Return (x, y) of the center of cell containing provided text 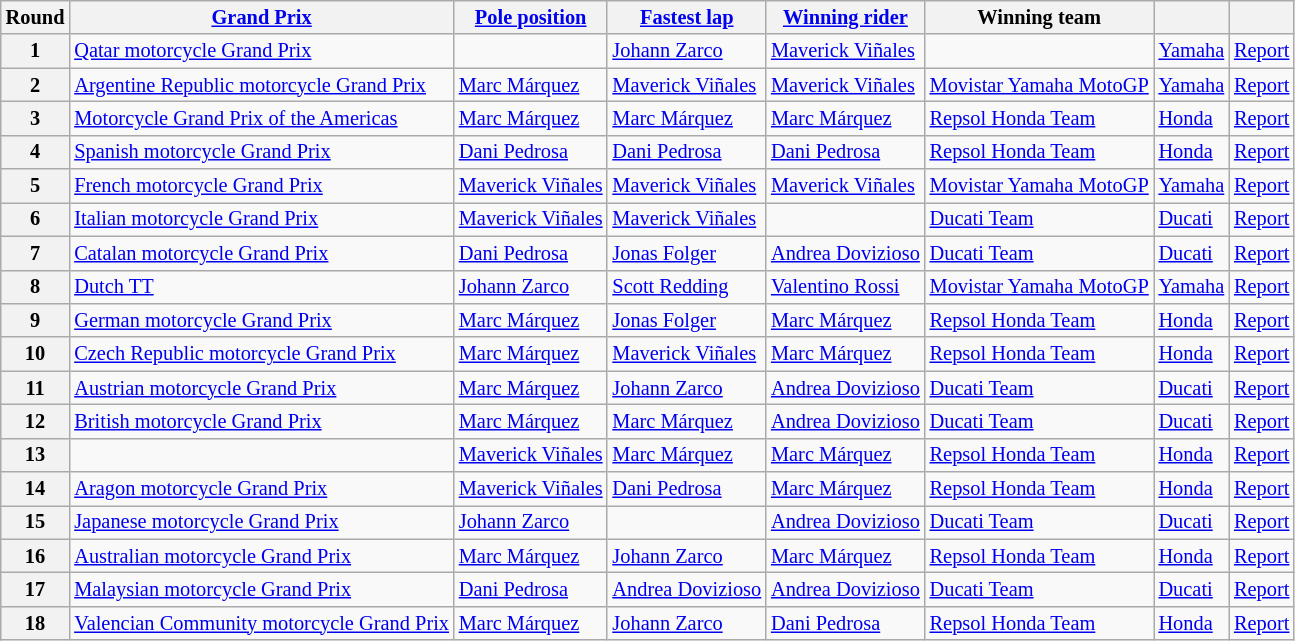
French motorcycle Grand Prix (262, 186)
Round (36, 17)
1 (36, 51)
Motorcycle Grand Prix of the Americas (262, 118)
2 (36, 85)
9 (36, 320)
Scott Redding (686, 287)
10 (36, 354)
3 (36, 118)
Pole position (531, 17)
6 (36, 219)
Czech Republic motorcycle Grand Prix (262, 354)
Grand Prix (262, 17)
8 (36, 287)
14 (36, 489)
18 (36, 623)
Winning team (1040, 17)
Dutch TT (262, 287)
12 (36, 421)
4 (36, 152)
16 (36, 556)
Japanese motorcycle Grand Prix (262, 522)
German motorcycle Grand Prix (262, 320)
Argentine Republic motorcycle Grand Prix (262, 85)
Aragon motorcycle Grand Prix (262, 489)
Qatar motorcycle Grand Prix (262, 51)
British motorcycle Grand Prix (262, 421)
17 (36, 589)
11 (36, 388)
Valencian Community motorcycle Grand Prix (262, 623)
Winning rider (846, 17)
Valentino Rossi (846, 287)
5 (36, 186)
Fastest lap (686, 17)
Italian motorcycle Grand Prix (262, 219)
15 (36, 522)
Catalan motorcycle Grand Prix (262, 253)
13 (36, 455)
Spanish motorcycle Grand Prix (262, 152)
Australian motorcycle Grand Prix (262, 556)
Austrian motorcycle Grand Prix (262, 388)
Malaysian motorcycle Grand Prix (262, 589)
7 (36, 253)
